Detect which cell encompasses the target text, then output its [X, Y] center coordinate. 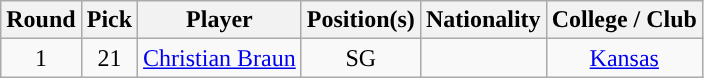
Round [41, 20]
Kansas [624, 58]
Pick [109, 20]
Player [220, 20]
Position(s) [360, 20]
1 [41, 58]
Christian Braun [220, 58]
21 [109, 58]
College / Club [624, 20]
SG [360, 58]
Nationality [483, 20]
